Return [X, Y] of the center of cell containing provided text 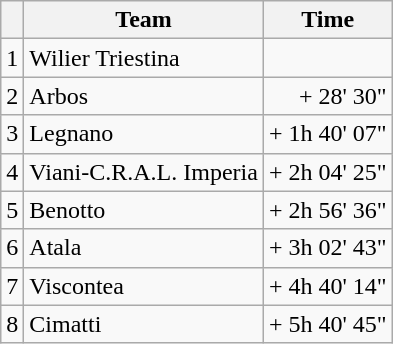
+ 2h 56' 36" [328, 210]
6 [12, 248]
Wilier Triestina [144, 58]
Arbos [144, 96]
+ 4h 40' 14" [328, 286]
5 [12, 210]
Team [144, 20]
Benotto [144, 210]
8 [12, 324]
+ 3h 02' 43" [328, 248]
3 [12, 134]
Time [328, 20]
4 [12, 172]
+ 28' 30" [328, 96]
Viani-C.R.A.L. Imperia [144, 172]
+ 5h 40' 45" [328, 324]
Viscontea [144, 286]
Legnano [144, 134]
+ 2h 04' 25" [328, 172]
Cimatti [144, 324]
1 [12, 58]
+ 1h 40' 07" [328, 134]
Atala [144, 248]
2 [12, 96]
7 [12, 286]
